Scan for the cell matching the given text and deliver its (X, Y) coordinate at center. 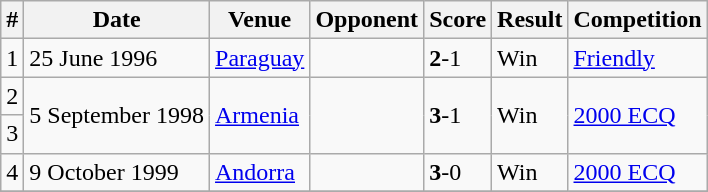
Venue (260, 20)
5 September 1998 (117, 115)
9 October 1999 (117, 172)
3-0 (458, 172)
25 June 1996 (117, 58)
3 (12, 134)
Competition (638, 20)
Score (458, 20)
Date (117, 20)
# (12, 20)
1 (12, 58)
2 (12, 96)
Paraguay (260, 58)
Result (530, 20)
4 (12, 172)
2-1 (458, 58)
Andorra (260, 172)
Opponent (367, 20)
3-1 (458, 115)
Armenia (260, 115)
Friendly (638, 58)
